Capture the cell that displays the provided text and extract its (X, Y) central coordinate. 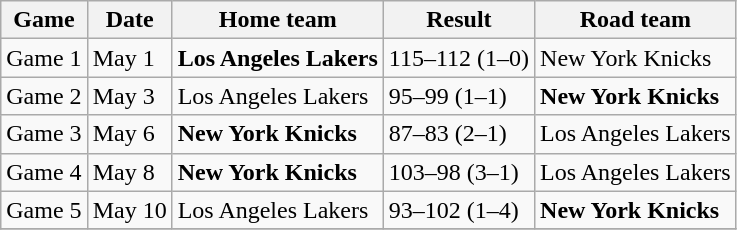
Game 2 (44, 96)
95–99 (1–1) (458, 96)
May 1 (130, 58)
May 6 (130, 134)
103–98 (3–1) (458, 172)
87–83 (2–1) (458, 134)
Game 1 (44, 58)
Road team (636, 20)
May 8 (130, 172)
May 10 (130, 210)
Game (44, 20)
Result (458, 20)
Game 4 (44, 172)
Home team (278, 20)
Game 5 (44, 210)
Game 3 (44, 134)
Date (130, 20)
93–102 (1–4) (458, 210)
May 3 (130, 96)
115–112 (1–0) (458, 58)
